Identify which cell holds the provided text, then report its (X, Y) central coordinate. 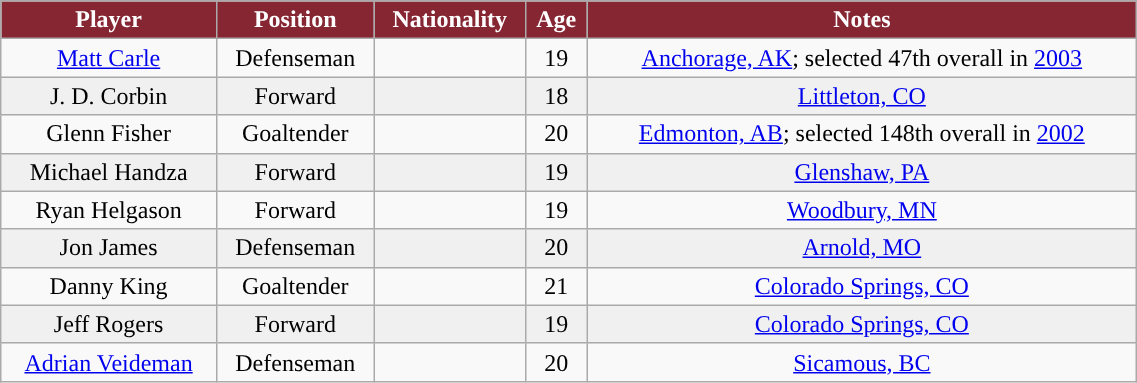
Woodbury, MN (862, 210)
Adrian Veideman (109, 362)
Arnold, MO (862, 248)
18 (556, 96)
Anchorage, AK; selected 47th overall in 2003 (862, 58)
Sicamous, BC (862, 362)
J. D. Corbin (109, 96)
Matt Carle (109, 58)
Age (556, 20)
Glenshaw, PA (862, 172)
Notes (862, 20)
Michael Handza (109, 172)
21 (556, 286)
Ryan Helgason (109, 210)
Nationality (450, 20)
Jeff Rogers (109, 324)
Glenn Fisher (109, 134)
Player (109, 20)
Position (295, 20)
Edmonton, AB; selected 148th overall in 2002 (862, 134)
Danny King (109, 286)
Littleton, CO (862, 96)
Jon James (109, 248)
